Pinpoint the cell where the given text exists, returning its [x, y] midpoint coordinate. 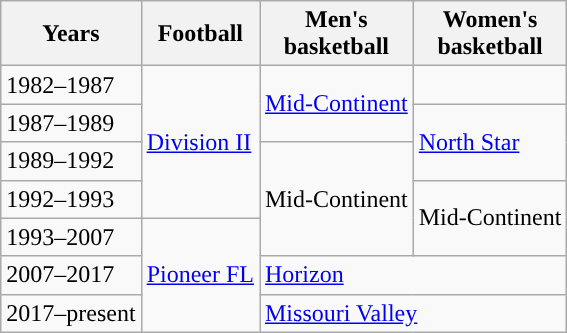
1989–1992 [71, 161]
Men'sbasketball [337, 34]
1982–1987 [71, 85]
North Star [490, 142]
Years [71, 34]
1987–1989 [71, 123]
1992–1993 [71, 199]
2017–present [71, 313]
Division II [200, 142]
Women'sbasketball [490, 34]
1993–2007 [71, 237]
Football [200, 34]
Missouri Valley [414, 313]
Horizon [414, 275]
Pioneer FL [200, 275]
2007–2017 [71, 275]
